Return (x, y) of the center of cell containing provided text 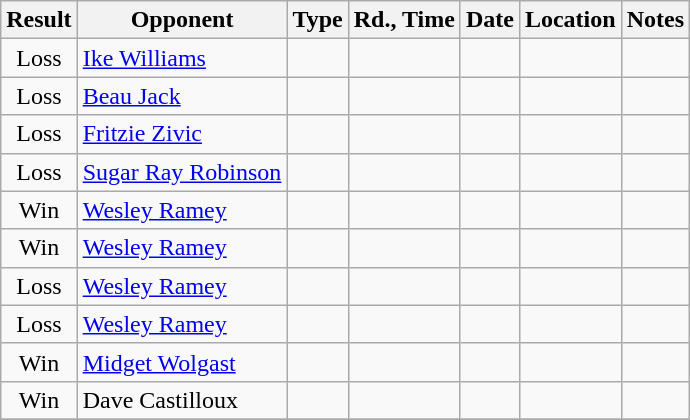
Midget Wolgast (182, 362)
Rd., Time (404, 20)
Sugar Ray Robinson (182, 172)
Dave Castilloux (182, 400)
Fritzie Zivic (182, 134)
Notes (655, 20)
Type (318, 20)
Beau Jack (182, 96)
Opponent (182, 20)
Ike Williams (182, 58)
Result (39, 20)
Date (490, 20)
Location (570, 20)
